Locate the cell with the specified text and output its [X, Y] center coordinate. 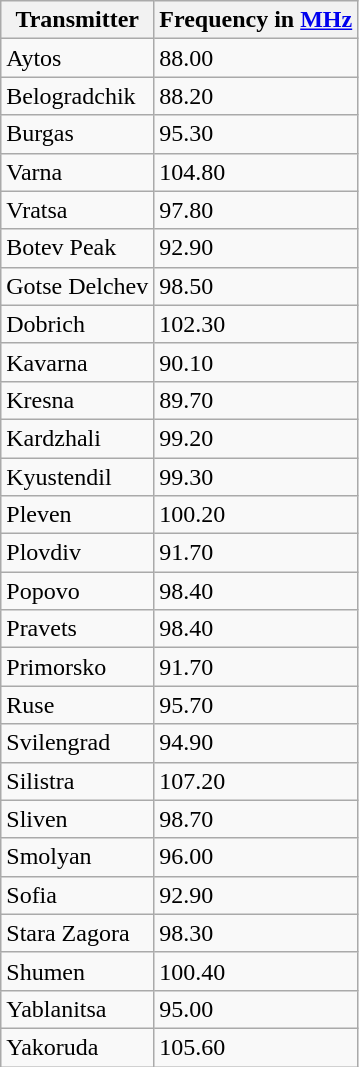
98.50 [256, 286]
Primorsko [78, 667]
99.20 [256, 438]
Smolyan [78, 857]
Vratsa [78, 210]
100.40 [256, 971]
Botev Peak [78, 248]
Kardzhali [78, 438]
Aytos [78, 58]
Svilengrad [78, 743]
Plovdiv [78, 553]
Pleven [78, 515]
Kyustendil [78, 477]
Popovo [78, 591]
Yablanitsa [78, 1009]
Kavarna [78, 362]
107.20 [256, 781]
104.80 [256, 172]
Belogradchik [78, 96]
95.70 [256, 705]
Burgas [78, 134]
Yakoruda [78, 1047]
100.20 [256, 515]
Sofia [78, 895]
98.70 [256, 819]
99.30 [256, 477]
Transmitter [78, 20]
98.30 [256, 933]
Stara Zagora [78, 933]
94.90 [256, 743]
88.20 [256, 96]
89.70 [256, 400]
Varna [78, 172]
Dobrich [78, 324]
105.60 [256, 1047]
Shumen [78, 971]
Frequency in MHz [256, 20]
96.00 [256, 857]
90.10 [256, 362]
88.00 [256, 58]
Sliven [78, 819]
95.30 [256, 134]
97.80 [256, 210]
Pravets [78, 629]
95.00 [256, 1009]
Ruse [78, 705]
102.30 [256, 324]
Kresna [78, 400]
Gotse Delchev [78, 286]
Silistra [78, 781]
